From the cell containing the given text, extract its center point as (X, Y) coordinate. 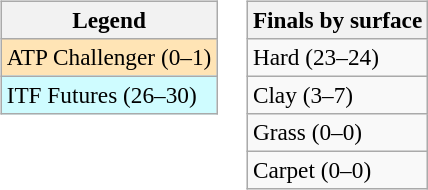
Carpet (0–0) (337, 171)
Legend (108, 20)
ITF Futures (26–30) (108, 95)
Hard (23–24) (337, 57)
ATP Challenger (0–1) (108, 57)
Finals by surface (337, 20)
Grass (0–0) (337, 133)
Clay (3–7) (337, 95)
